Provide the (x, y) coordinate of the cell's center where the given text is located.  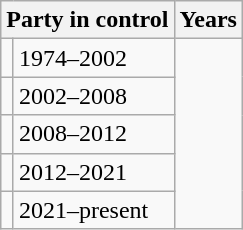
Party in control (88, 20)
Years (208, 20)
2021–present (94, 210)
2008–2012 (94, 134)
2002–2008 (94, 96)
2012–2021 (94, 172)
1974–2002 (94, 58)
